Find where the given text appears and provide that cell's center as (x, y) coordinate. 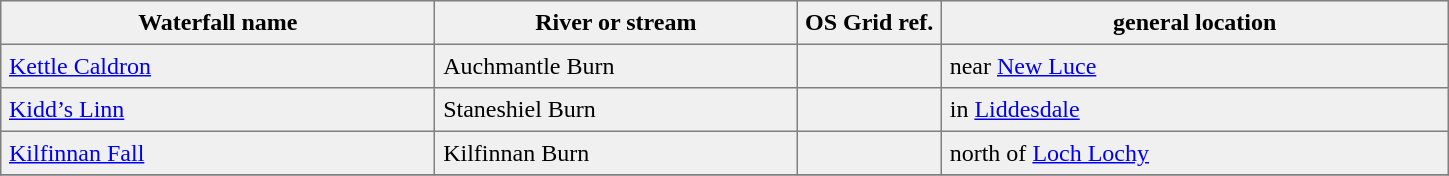
OS Grid ref. (870, 23)
north of Loch Lochy (1194, 153)
Kidd’s Linn (218, 110)
River or stream (616, 23)
Kettle Caldron (218, 66)
Kilfinnan Burn (616, 153)
Waterfall name (218, 23)
near New Luce (1194, 66)
Kilfinnan Fall (218, 153)
Auchmantle Burn (616, 66)
general location (1194, 23)
in Liddesdale (1194, 110)
Staneshiel Burn (616, 110)
